Extract the [X, Y] coordinate from the center of the cell holding the provided text.  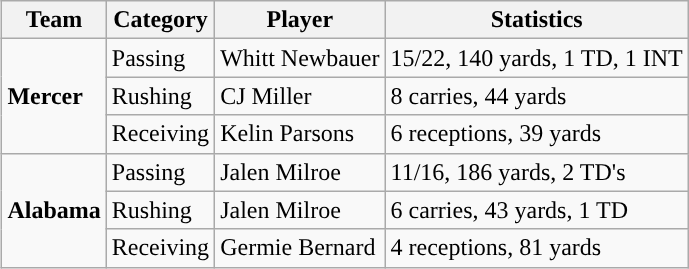
Mercer [54, 96]
Alabama [54, 210]
Player [300, 20]
Kelin Parsons [300, 134]
4 receptions, 81 yards [536, 248]
Whitt Newbauer [300, 58]
Germie Bernard [300, 248]
6 carries, 43 yards, 1 TD [536, 210]
11/16, 186 yards, 2 TD's [536, 172]
6 receptions, 39 yards [536, 134]
Category [160, 20]
Team [54, 20]
Statistics [536, 20]
CJ Miller [300, 96]
8 carries, 44 yards [536, 96]
15/22, 140 yards, 1 TD, 1 INT [536, 58]
